Pinpoint the cell where the given text exists, returning its (X, Y) midpoint coordinate. 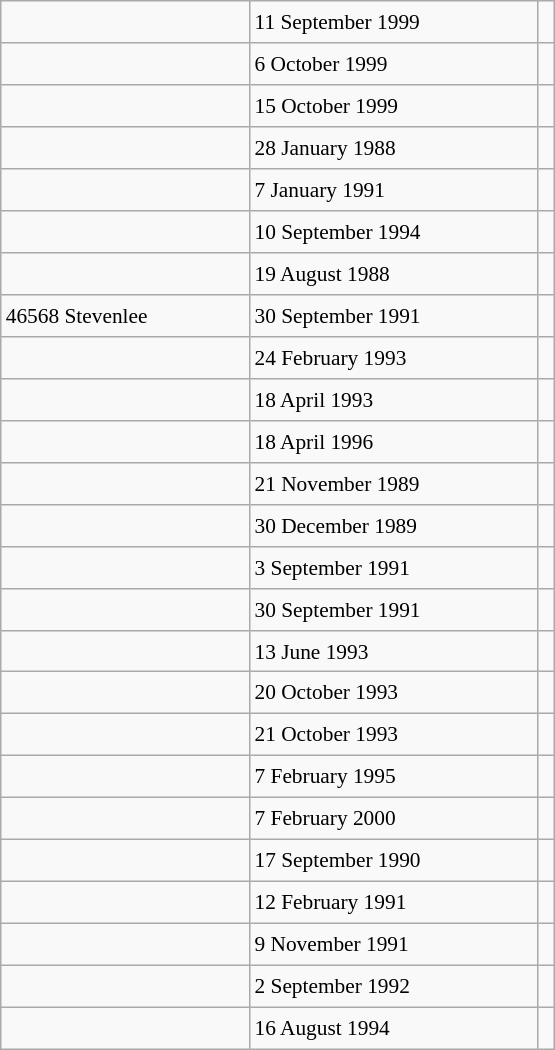
7 January 1991 (394, 190)
20 October 1993 (394, 693)
24 February 1993 (394, 358)
21 October 1993 (394, 735)
18 April 1996 (394, 441)
6 October 1999 (394, 64)
21 November 1989 (394, 483)
46568 Stevenlee (126, 316)
28 January 1988 (394, 148)
17 September 1990 (394, 861)
9 November 1991 (394, 945)
2 September 1992 (394, 986)
7 February 1995 (394, 777)
19 August 1988 (394, 274)
13 June 1993 (394, 651)
11 September 1999 (394, 22)
30 December 1989 (394, 525)
16 August 1994 (394, 1028)
10 September 1994 (394, 232)
18 April 1993 (394, 399)
12 February 1991 (394, 903)
15 October 1999 (394, 106)
3 September 1991 (394, 567)
7 February 2000 (394, 819)
